Pinpoint the cell where the given text exists, returning its (x, y) midpoint coordinate. 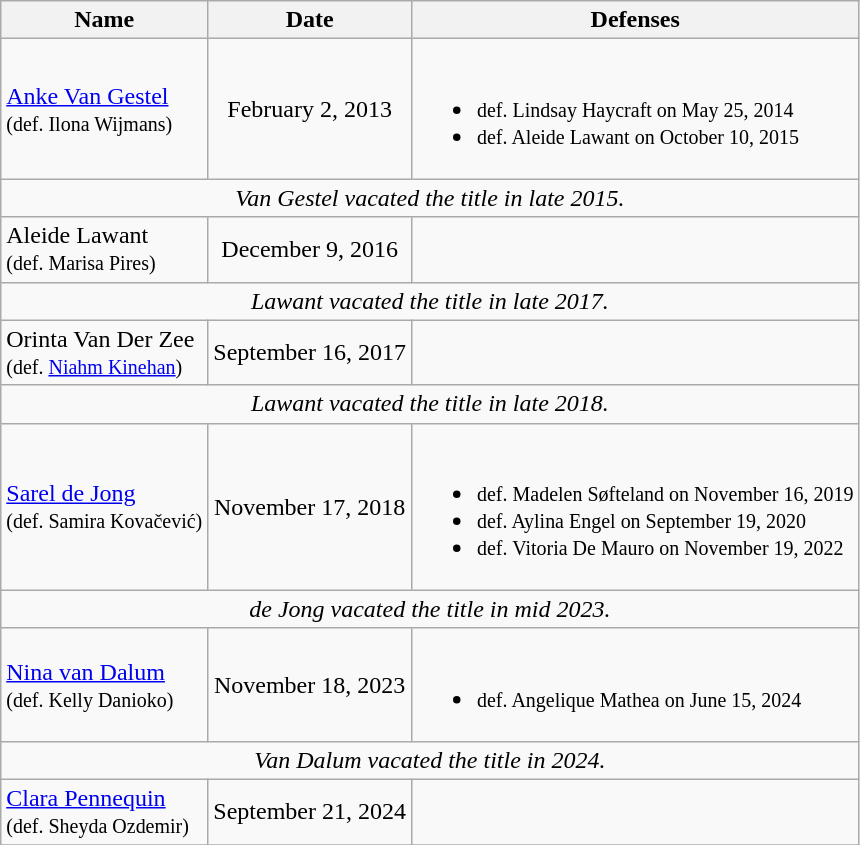
Anke Van Gestel (def. Ilona Wijmans) (104, 109)
February 2, 2013 (310, 109)
December 9, 2016 (310, 250)
Name (104, 20)
Date (310, 20)
Lawant vacated the title in late 2018. (430, 404)
September 16, 2017 (310, 352)
Van Gestel vacated the title in late 2015. (430, 198)
Sarel de Jong (def. Samira Kovačević) (104, 506)
November 18, 2023 (310, 684)
def. Lindsay Haycraft on May 25, 2014 def. Aleide Lawant on October 10, 2015 (634, 109)
def. Angelique Mathea on June 15, 2024 (634, 684)
Van Dalum vacated the title in 2024. (430, 760)
def. Madelen Søfteland on November 16, 2019 def. Aylina Engel on September 19, 2020 def. Vitoria De Mauro on November 19, 2022 (634, 506)
Orinta Van Der Zee (def. Niahm Kinehan) (104, 352)
de Jong vacated the title in mid 2023. (430, 609)
Aleide Lawant (def. Marisa Pires) (104, 250)
Lawant vacated the title in late 2017. (430, 301)
September 21, 2024 (310, 812)
Nina van Dalum (def. Kelly Danioko) (104, 684)
Clara Pennequin (def. Sheyda Ozdemir) (104, 812)
November 17, 2018 (310, 506)
Defenses (634, 20)
